Return [X, Y] of the center of cell containing provided text 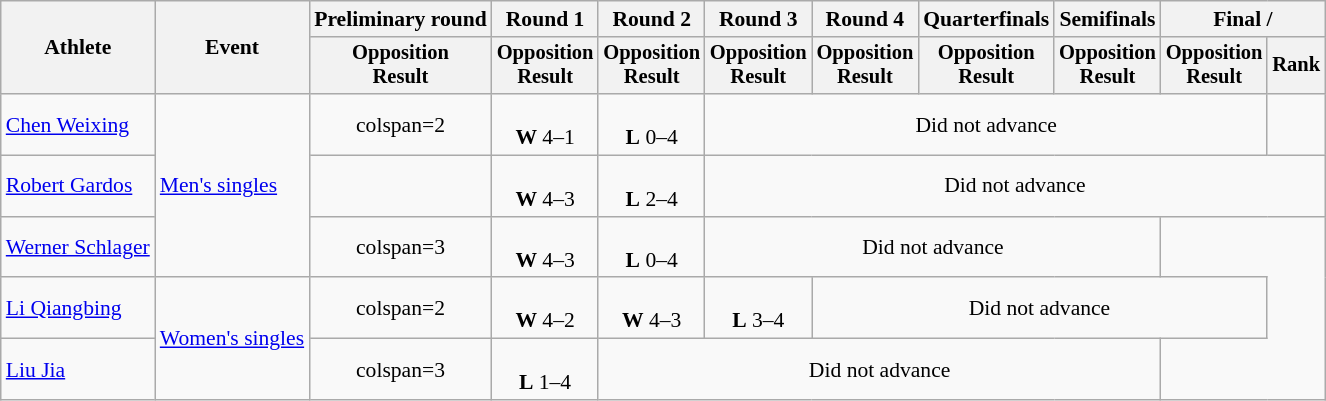
Round 2 [652, 19]
Robert Gardos [78, 186]
Werner Schlager [78, 248]
Preliminary round [400, 19]
Chen Weixing [78, 124]
Women's singles [232, 339]
L 3–4 [758, 308]
Semifinals [1108, 19]
L 1–4 [546, 370]
Round 3 [758, 19]
Athlete [78, 48]
Quarterfinals [986, 19]
L 2–4 [652, 186]
Event [232, 48]
Rank [1296, 66]
Final / [1243, 19]
Round 4 [866, 19]
W 4–1 [546, 124]
Men's singles [232, 186]
Round 1 [546, 19]
Liu Jia [78, 370]
Li Qiangbing [78, 308]
W 4–2 [546, 308]
